Return the [X, Y] coordinate for the center point of the cell that contains the specified text.  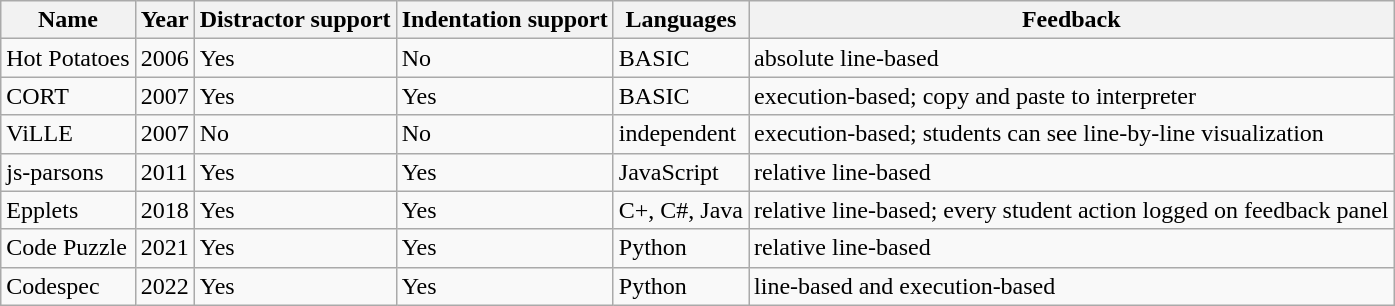
Feedback [1072, 20]
Codespec [68, 286]
Code Puzzle [68, 248]
Languages [680, 20]
2006 [164, 58]
Indentation support [504, 20]
2021 [164, 248]
2018 [164, 210]
line-based and execution-based [1072, 286]
independent [680, 134]
Epplets [68, 210]
ViLLE [68, 134]
js-parsons [68, 172]
Hot Potatoes [68, 58]
2022 [164, 286]
execution-based; copy and paste to interpreter [1072, 96]
JavaScript [680, 172]
C+, C#, Java [680, 210]
absolute line-based [1072, 58]
Distractor support [295, 20]
2011 [164, 172]
CORT [68, 96]
Name [68, 20]
Year [164, 20]
execution-based; students can see line-by-line visualization [1072, 134]
relative line-based; every student action logged on feedback panel [1072, 210]
